Search for the cell housing the specified text and yield its [X, Y] center coordinate. 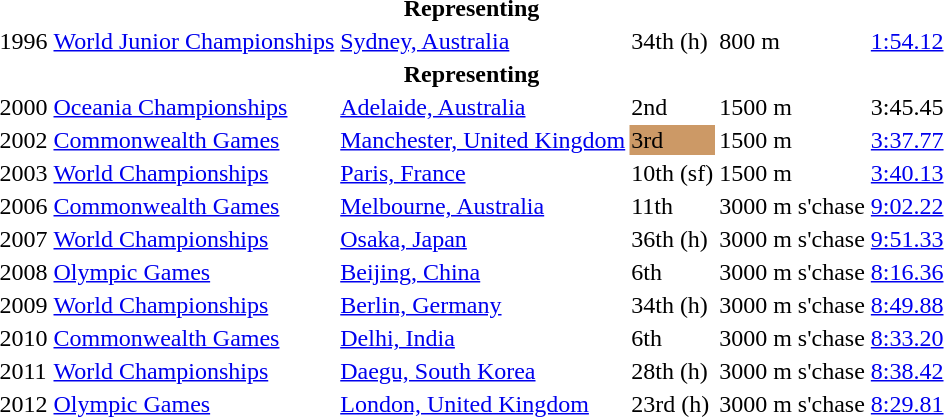
2nd [672, 107]
Daegu, South Korea [483, 371]
Beijing, China [483, 272]
Paris, France [483, 173]
World Junior Championships [194, 41]
Olympic Games [194, 272]
Osaka, Japan [483, 239]
10th (sf) [672, 173]
Berlin, Germany [483, 305]
Manchester, United Kingdom [483, 140]
Delhi, India [483, 338]
Sydney, Australia [483, 41]
3rd [672, 140]
11th [672, 206]
Oceania Championships [194, 107]
Melbourne, Australia [483, 206]
36th (h) [672, 239]
28th (h) [672, 371]
800 m [792, 41]
Adelaide, Australia [483, 107]
